Scan for the cell matching the given text and deliver its [X, Y] coordinate at center. 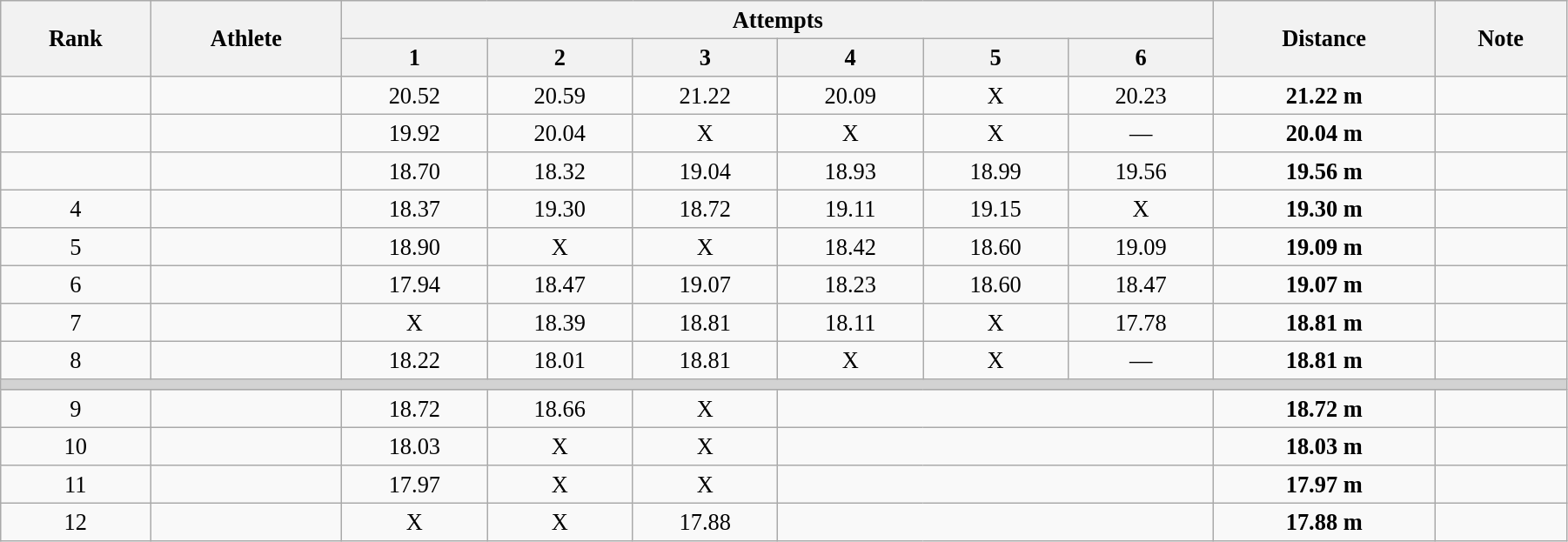
17.94 [414, 284]
19.30 m [1324, 209]
19.92 [414, 133]
21.22 m [1324, 95]
18.72 m [1324, 409]
18.11 [851, 323]
3 [705, 57]
18.37 [414, 209]
17.88 m [1324, 522]
1 [414, 57]
18.22 [414, 360]
19.09 [1142, 247]
18.42 [851, 247]
19.09 m [1324, 247]
18.03 [414, 446]
7 [76, 323]
18.70 [414, 171]
19.07 [705, 284]
19.07 m [1324, 284]
19.56 m [1324, 171]
19.30 [560, 209]
Attempts [778, 19]
18.03 m [1324, 446]
18.66 [560, 409]
Distance [1324, 38]
Note [1501, 38]
18.01 [560, 360]
18.32 [560, 171]
18.93 [851, 171]
20.59 [560, 95]
19.04 [705, 171]
20.04 [560, 133]
21.22 [705, 95]
12 [76, 522]
9 [76, 409]
18.99 [995, 171]
20.52 [414, 95]
20.04 m [1324, 133]
Athlete [246, 38]
17.78 [1142, 323]
19.11 [851, 209]
20.23 [1142, 95]
10 [76, 446]
17.88 [705, 522]
18.90 [414, 247]
17.97 m [1324, 485]
8 [76, 360]
18.23 [851, 284]
2 [560, 57]
11 [76, 485]
19.15 [995, 209]
17.97 [414, 485]
18.39 [560, 323]
20.09 [851, 95]
19.56 [1142, 171]
Rank [76, 38]
